Provide the (X, Y) coordinate of the cell's center where the given text is located.  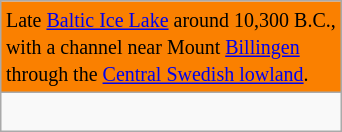
Late Baltic Ice Lake around 10,300 B.C.,with a channel near Mount Billingen through the Central Swedish lowland. (170, 47)
